From the cell containing the given text, extract its center point as [X, Y] coordinate. 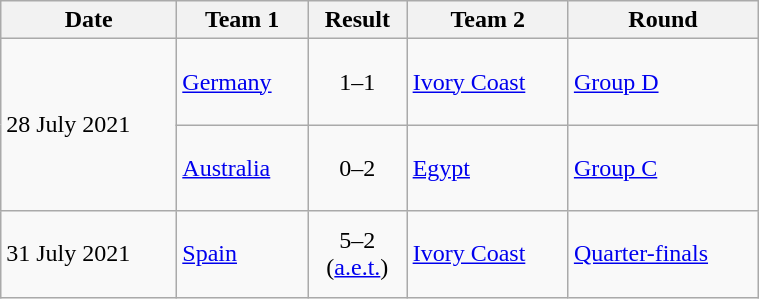
Quarter-finals [662, 254]
Date [89, 20]
Australia [242, 168]
Team 1 [242, 20]
Egypt [488, 168]
Group D [662, 82]
5–2(a.e.t.) [358, 254]
Group C [662, 168]
28 July 2021 [89, 125]
1–1 [358, 82]
0–2 [358, 168]
31 July 2021 [89, 254]
Germany [242, 82]
Team 2 [488, 20]
Spain [242, 254]
Round [662, 20]
Result [358, 20]
